Scan for the cell matching the given text and deliver its [X, Y] coordinate at center. 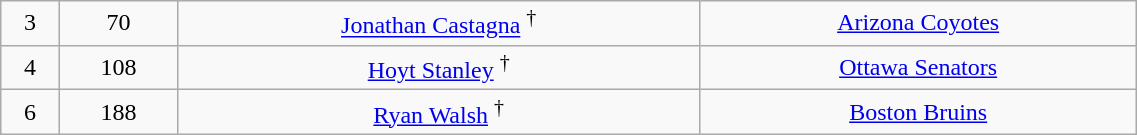
Jonathan Castagna † [439, 24]
Boston Bruins [918, 112]
Ryan Walsh † [439, 112]
Hoyt Stanley † [439, 68]
4 [30, 68]
3 [30, 24]
108 [118, 68]
6 [30, 112]
Arizona Coyotes [918, 24]
188 [118, 112]
70 [118, 24]
Ottawa Senators [918, 68]
